Capture the cell that displays the provided text and extract its [X, Y] central coordinate. 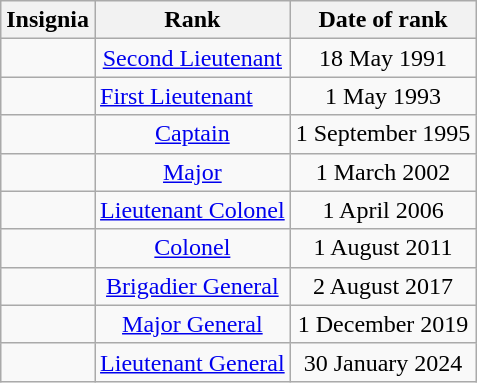
1 December 2019 [383, 324]
First Lieutenant [193, 96]
2 August 2017 [383, 286]
Date of rank [383, 20]
Major [193, 172]
30 January 2024 [383, 362]
1 April 2006 [383, 210]
1 March 2002 [383, 172]
Major General [193, 324]
Lieutenant General [193, 362]
Insignia [48, 20]
Rank [193, 20]
18 May 1991 [383, 58]
Second Lieutenant [193, 58]
1 May 1993 [383, 96]
1 September 1995 [383, 134]
Colonel [193, 248]
Lieutenant Colonel [193, 210]
Brigadier General [193, 286]
1 August 2011 [383, 248]
Captain [193, 134]
